Capture the cell that displays the provided text and extract its (x, y) central coordinate. 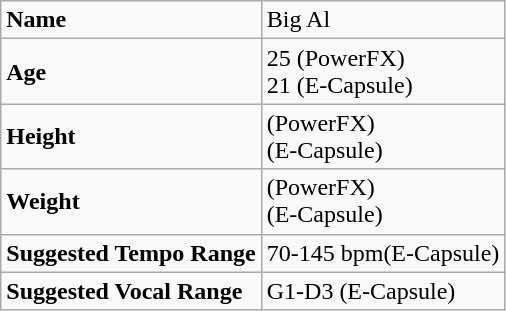
25 (PowerFX)21 (E-Capsule) (383, 72)
Suggested Tempo Range (131, 253)
70-145 bpm(E-Capsule) (383, 253)
(PowerFX) (E-Capsule) (383, 202)
Suggested Vocal Range (131, 291)
Height (131, 136)
Big Al (383, 20)
(PowerFX)(E-Capsule) (383, 136)
Age (131, 72)
G1-D3 (E-Capsule) (383, 291)
Weight (131, 202)
Name (131, 20)
